Detect which cell encompasses the target text, then output its (X, Y) center coordinate. 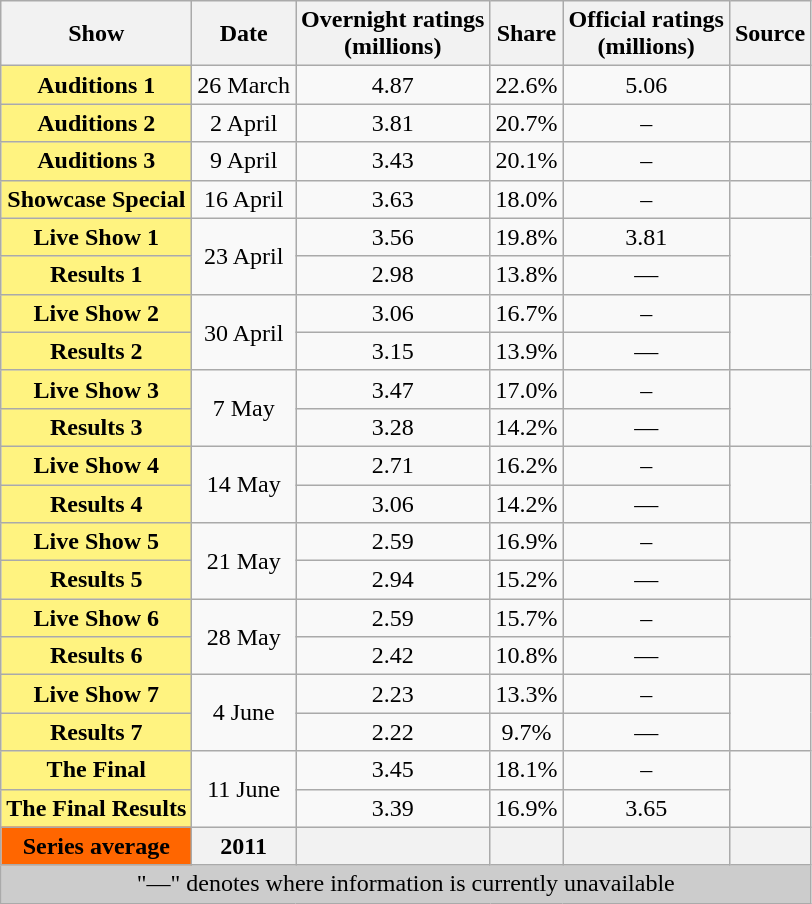
18.1% (526, 770)
Overnight ratings(millions) (393, 34)
16 April (244, 199)
19.8% (526, 237)
Showcase Special (96, 199)
3.65 (646, 808)
Live Show 3 (96, 389)
Auditions 2 (96, 123)
3.28 (393, 427)
23 April (244, 256)
2.22 (393, 732)
Series average (96, 846)
2.98 (393, 275)
13.3% (526, 694)
Results 7 (96, 732)
22.6% (526, 85)
21 May (244, 561)
15.2% (526, 580)
The Final (96, 770)
Live Show 5 (96, 542)
The Final Results (96, 808)
"—" denotes where information is currently unavailable (406, 884)
26 March (244, 85)
3.63 (393, 199)
3.47 (393, 389)
Live Show 2 (96, 313)
2.23 (393, 694)
10.8% (526, 656)
2011 (244, 846)
3.39 (393, 808)
20.1% (526, 161)
Auditions 3 (96, 161)
Official ratings(millions) (646, 34)
Results 2 (96, 351)
9.7% (526, 732)
4 June (244, 713)
Results 4 (96, 503)
13.9% (526, 351)
Live Show 1 (96, 237)
Live Show 4 (96, 465)
18.0% (526, 199)
Results 5 (96, 580)
Results 3 (96, 427)
3.43 (393, 161)
Results 1 (96, 275)
9 April (244, 161)
28 May (244, 637)
11 June (244, 789)
16.7% (526, 313)
5.06 (646, 85)
15.7% (526, 618)
17.0% (526, 389)
2 April (244, 123)
Live Show 7 (96, 694)
16.2% (526, 465)
20.7% (526, 123)
Date (244, 34)
3.15 (393, 351)
14 May (244, 484)
Auditions 1 (96, 85)
3.56 (393, 237)
30 April (244, 332)
7 May (244, 408)
4.87 (393, 85)
3.45 (393, 770)
Share (526, 34)
2.71 (393, 465)
Source (770, 34)
Live Show 6 (96, 618)
Results 6 (96, 656)
Show (96, 34)
13.8% (526, 275)
2.42 (393, 656)
2.94 (393, 580)
